Detect which cell encompasses the target text, then output its (x, y) center coordinate. 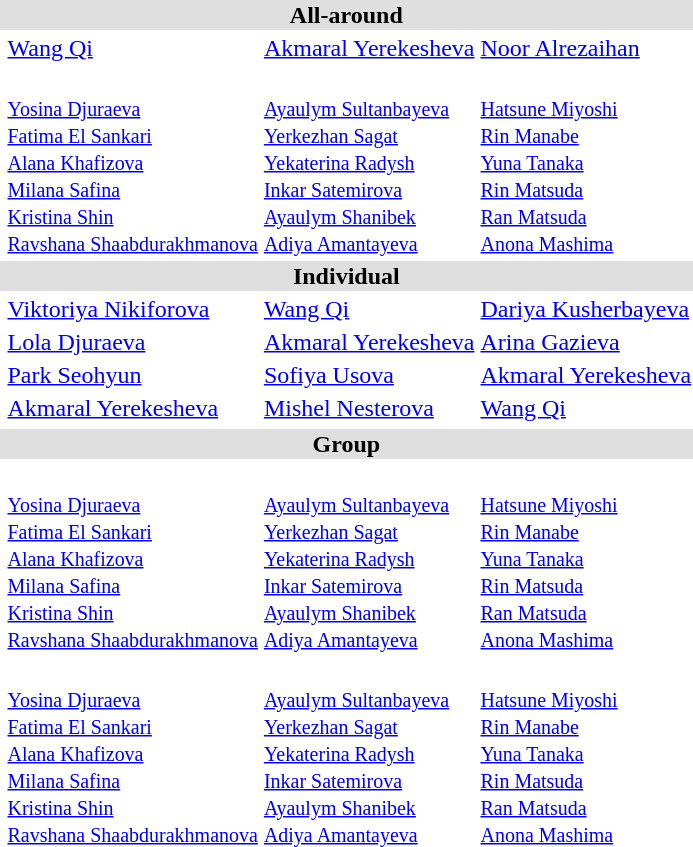
Lola Djuraeva (132, 342)
Sofiya Usova (369, 375)
All-around (346, 15)
Viktoriya Nikiforova (132, 309)
Dariya Kusherbayeva (586, 309)
Group (346, 444)
Mishel Nesterova (369, 408)
Individual (346, 276)
Arina Gazieva (586, 342)
Park Seohyun (132, 375)
Noor Alrezaihan (586, 48)
